Return the (X, Y) coordinate for the center point of the cell that contains the specified text.  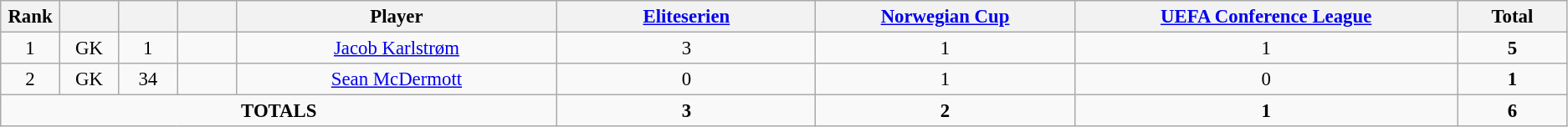
5 (1512, 48)
Total (1512, 17)
Jacob Karlstrøm (397, 48)
Rank (30, 17)
TOTALS (279, 111)
Sean McDermott (397, 79)
34 (148, 79)
Norwegian Cup (945, 17)
6 (1512, 111)
Player (397, 17)
UEFA Conference League (1266, 17)
Eliteserien (686, 17)
